Output the (X, Y) coordinate of the center of the cell containing the given text.  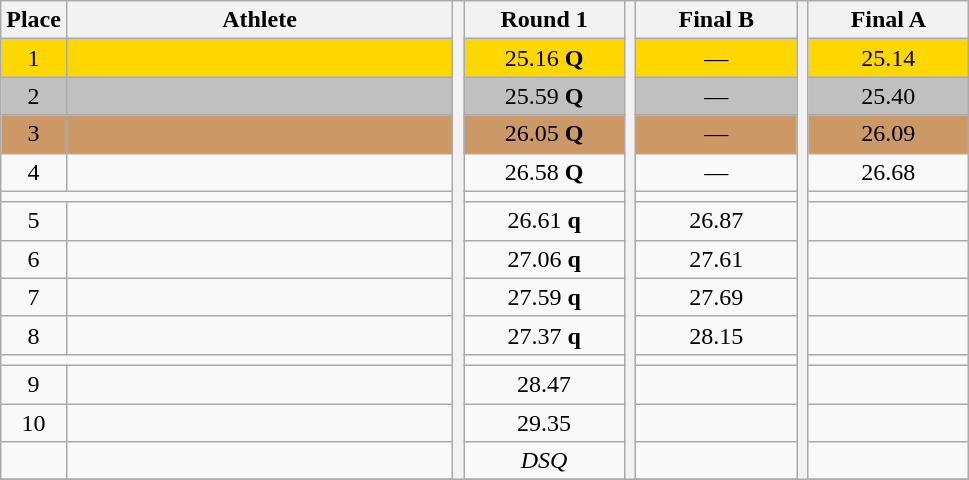
26.58 Q (544, 172)
27.61 (716, 259)
8 (34, 335)
25.14 (888, 58)
29.35 (544, 423)
1 (34, 58)
27.37 q (544, 335)
5 (34, 221)
2 (34, 96)
26.68 (888, 172)
9 (34, 384)
25.40 (888, 96)
Final B (716, 20)
Place (34, 20)
4 (34, 172)
26.09 (888, 134)
25.59 Q (544, 96)
25.16 Q (544, 58)
26.61 q (544, 221)
Final A (888, 20)
Athlete (259, 20)
Round 1 (544, 20)
3 (34, 134)
26.87 (716, 221)
6 (34, 259)
26.05 Q (544, 134)
10 (34, 423)
27.59 q (544, 297)
28.47 (544, 384)
27.06 q (544, 259)
7 (34, 297)
27.69 (716, 297)
28.15 (716, 335)
DSQ (544, 461)
